Extract the (X, Y) coordinate from the center of the cell holding the provided text.  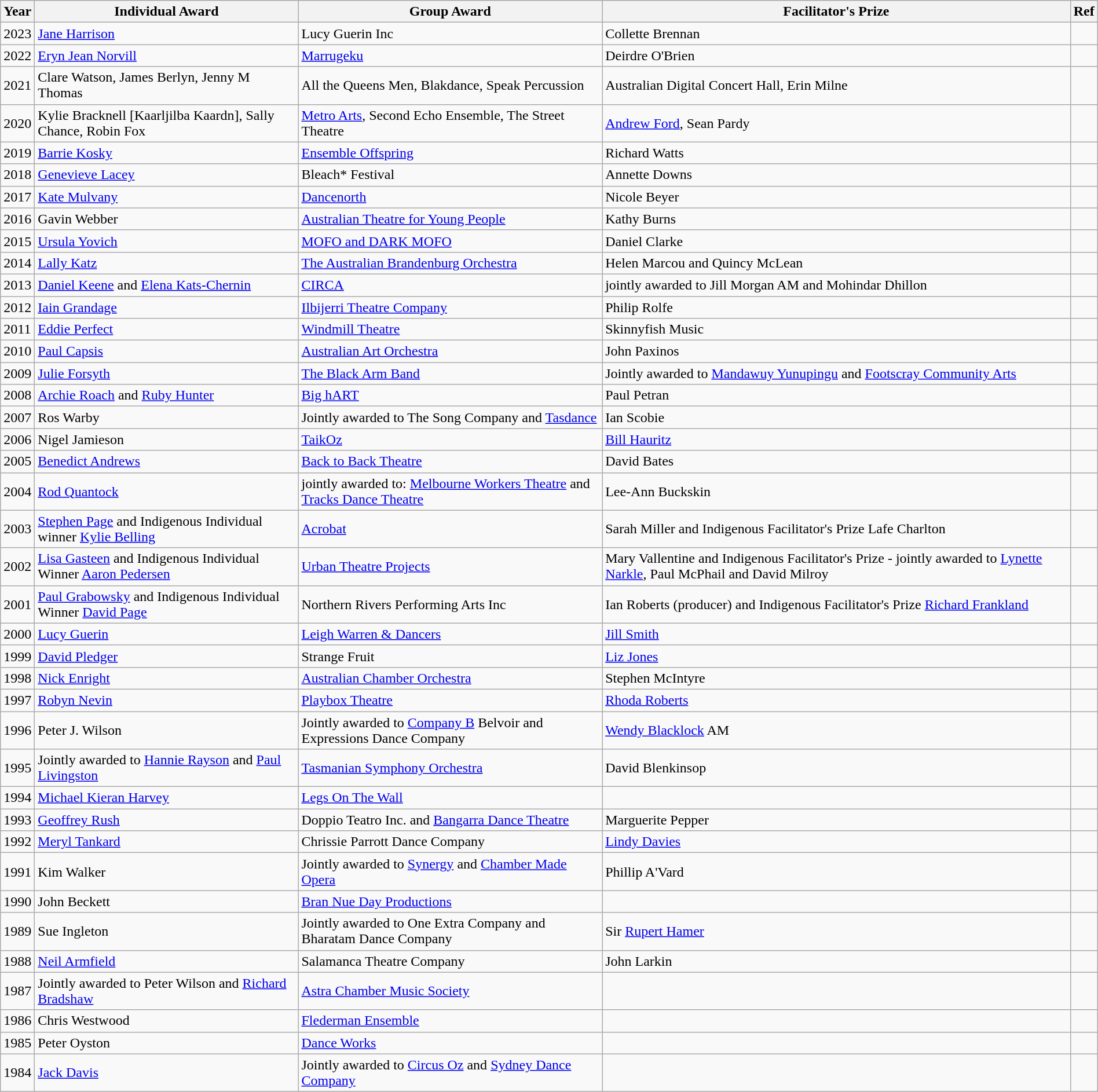
TaikOz (451, 439)
1997 (17, 700)
2006 (17, 439)
Annette Downs (836, 175)
Year (17, 12)
Northern Rivers Performing Arts Inc (451, 604)
Marrugeku (451, 56)
Lindy Davies (836, 842)
2008 (17, 395)
Ian Roberts (producer) and Indigenous Facilitator's Prize Richard Frankland (836, 604)
2011 (17, 329)
Jointly awarded to One Extra Company and Bharatam Dance Company (451, 931)
David Pledger (167, 656)
jointly awarded to Jill Morgan AM and Mohindar Dhillon (836, 285)
Michael Kieran Harvey (167, 798)
Barrie Kosky (167, 153)
Doppio Teatro Inc. and Bangarra Dance Theatre (451, 820)
Jointly awarded to Peter Wilson and Richard Bradshaw (167, 991)
2018 (17, 175)
1984 (17, 1072)
2003 (17, 529)
David Blenkinsop (836, 768)
Windmill Theatre (451, 329)
2022 (17, 56)
Sue Ingleton (167, 931)
2014 (17, 263)
Rod Quantock (167, 491)
Helen Marcou and Quincy McLean (836, 263)
2010 (17, 351)
Robyn Nevin (167, 700)
Stephen McIntyre (836, 678)
Kylie Bracknell [Kaarljilba Kaardn], Sally Chance, Robin Fox (167, 123)
Benedict Andrews (167, 461)
Liz Jones (836, 656)
Lally Katz (167, 263)
Daniel Keene and Elena Kats-Chernin (167, 285)
Peter J. Wilson (167, 730)
Gavin Webber (167, 219)
2001 (17, 604)
Big hART (451, 395)
Lisa Gasteen and Indigenous Individual Winner Aaron Pedersen (167, 566)
Back to Back Theatre (451, 461)
Nick Enright (167, 678)
2012 (17, 307)
Ian Scobie (836, 417)
Genevieve Lacey (167, 175)
Jointly awarded to The Song Company and Tasdance (451, 417)
2023 (17, 34)
1992 (17, 842)
Australian Art Orchestra (451, 351)
Julie Forsyth (167, 373)
1990 (17, 902)
1986 (17, 1021)
Lee-Ann Buckskin (836, 491)
Strange Fruit (451, 656)
1995 (17, 768)
Jointly awarded to Hannie Rayson and Paul Livingston (167, 768)
Paul Petran (836, 395)
Philip Rolfe (836, 307)
Collette Brennan (836, 34)
Ros Warby (167, 417)
1999 (17, 656)
Dancenorth (451, 197)
Wendy Blacklock AM (836, 730)
Bleach* Festival (451, 175)
MOFO and DARK MOFO (451, 241)
Kim Walker (167, 872)
Archie Roach and Ruby Hunter (167, 395)
Ref (1084, 12)
1987 (17, 991)
2019 (17, 153)
Astra Chamber Music Society (451, 991)
Ilbijerri Theatre Company (451, 307)
Chrissie Parrott Dance Company (451, 842)
Jointly awarded to Synergy and Chamber Made Opera (451, 872)
Jointly awarded to Circus Oz and Sydney Dance Company (451, 1072)
Skinnyfish Music (836, 329)
John Beckett (167, 902)
Bill Hauritz (836, 439)
Lucy Guerin Inc (451, 34)
Ensemble Offspring (451, 153)
2021 (17, 86)
Australian Digital Concert Hall, Erin Milne (836, 86)
Lucy Guerin (167, 634)
2000 (17, 634)
Metro Arts, Second Echo Ensemble, The Street Theatre (451, 123)
Individual Award (167, 12)
John Larkin (836, 961)
Leigh Warren & Dancers (451, 634)
The Australian Brandenburg Orchestra (451, 263)
CIRCA (451, 285)
Tasmanian Symphony Orchestra (451, 768)
2009 (17, 373)
Playbox Theatre (451, 700)
Andrew Ford, Sean Pardy (836, 123)
Australian Chamber Orchestra (451, 678)
1991 (17, 872)
The Black Arm Band (451, 373)
Jack Davis (167, 1072)
Daniel Clarke (836, 241)
Meryl Tankard (167, 842)
Australian Theatre for Young People (451, 219)
Flederman Ensemble (451, 1021)
1985 (17, 1043)
Kate Mulvany (167, 197)
Geoffrey Rush (167, 820)
Dance Works (451, 1043)
Salamanca Theatre Company (451, 961)
2005 (17, 461)
Eryn Jean Norvill (167, 56)
2020 (17, 123)
2015 (17, 241)
Legs On The Wall (451, 798)
2013 (17, 285)
1993 (17, 820)
Chris Westwood (167, 1021)
All the Queens Men, Blakdance, Speak Percussion (451, 86)
Nigel Jamieson (167, 439)
Paul Grabowsky and Indigenous Individual Winner David Page (167, 604)
2017 (17, 197)
Neil Armfield (167, 961)
Paul Capsis (167, 351)
Urban Theatre Projects (451, 566)
John Paxinos (836, 351)
Marguerite Pepper (836, 820)
Eddie Perfect (167, 329)
Facilitator's Prize (836, 12)
Kathy Burns (836, 219)
2004 (17, 491)
1994 (17, 798)
jointly awarded to: Melbourne Workers Theatre and Tracks Dance Theatre (451, 491)
Phillip A'Vard (836, 872)
Stephen Page and Indigenous Individual winner Kylie Belling (167, 529)
Bran Nue Day Productions (451, 902)
Group Award (451, 12)
Jane Harrison (167, 34)
1988 (17, 961)
Jill Smith (836, 634)
Nicole Beyer (836, 197)
Peter Oyston (167, 1043)
Acrobat (451, 529)
2007 (17, 417)
Sarah Miller and Indigenous Facilitator's Prize Lafe Charlton (836, 529)
David Bates (836, 461)
Jointly awarded to Mandawuy Yunupingu and Footscray Community Arts (836, 373)
Ursula Yovich (167, 241)
Jointly awarded to Company B Belvoir and Expressions Dance Company (451, 730)
Mary Vallentine and Indigenous Facilitator's Prize - jointly awarded to Lynette Narkle, Paul McPhail and David Milroy (836, 566)
Rhoda Roberts (836, 700)
Clare Watson, James Berlyn, Jenny M Thomas (167, 86)
1989 (17, 931)
2002 (17, 566)
Sir Rupert Hamer (836, 931)
Deirdre O'Brien (836, 56)
Richard Watts (836, 153)
1996 (17, 730)
2016 (17, 219)
Iain Grandage (167, 307)
1998 (17, 678)
